Return (X, Y) of the center of cell containing provided text 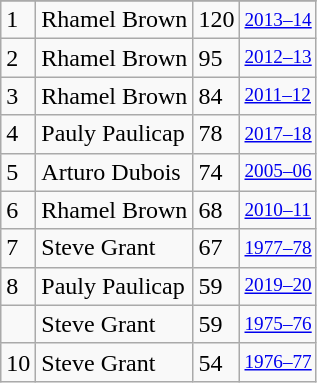
4 (18, 134)
68 (216, 210)
2013–14 (278, 20)
67 (216, 248)
7 (18, 248)
5 (18, 172)
2017–18 (278, 134)
78 (216, 134)
74 (216, 172)
1 (18, 20)
84 (216, 96)
2005–06 (278, 172)
1977–78 (278, 248)
3 (18, 96)
10 (18, 362)
95 (216, 58)
2 (18, 58)
120 (216, 20)
2010–11 (278, 210)
8 (18, 286)
54 (216, 362)
2011–12 (278, 96)
6 (18, 210)
2019–20 (278, 286)
1975–76 (278, 324)
Arturo Dubois (114, 172)
1976–77 (278, 362)
2012–13 (278, 58)
